Scan for the cell matching the given text and deliver its [X, Y] coordinate at center. 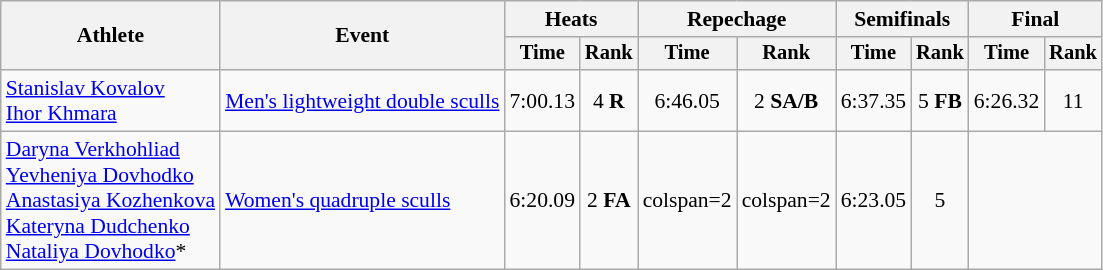
Stanislav KovalovIhor Khmara [110, 100]
Athlete [110, 36]
Men's lightweight double sculls [362, 100]
6:23.05 [874, 201]
Women's quadruple sculls [362, 201]
Final [1036, 19]
2 FA [609, 201]
6:37.35 [874, 100]
6:26.32 [1006, 100]
6:20.09 [542, 201]
4 R [609, 100]
Daryna VerkhohliadYevheniya DovhodkoAnastasiya KozhenkovaKateryna DudchenkoNataliya Dovhodko* [110, 201]
11 [1073, 100]
5 [940, 201]
6:46.05 [688, 100]
Repechage [737, 19]
2 SA/B [786, 100]
7:00.13 [542, 100]
5 FB [940, 100]
Event [362, 36]
Heats [572, 19]
Semifinals [902, 19]
